Locate the cell with the specified text and output its [x, y] center coordinate. 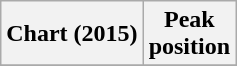
Peakposition [189, 34]
Chart (2015) [72, 34]
